Output the (X, Y) coordinate of the center of the cell containing the given text.  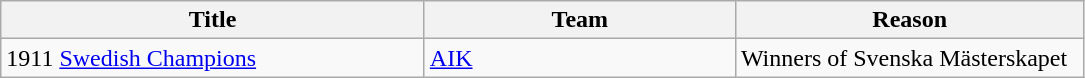
AIK (580, 58)
1911 Swedish Champions (213, 58)
Title (213, 20)
Reason (910, 20)
Winners of Svenska Mästerskapet (910, 58)
Team (580, 20)
